For the text-containing cell, return its midpoint in (x, y) coordinate format. 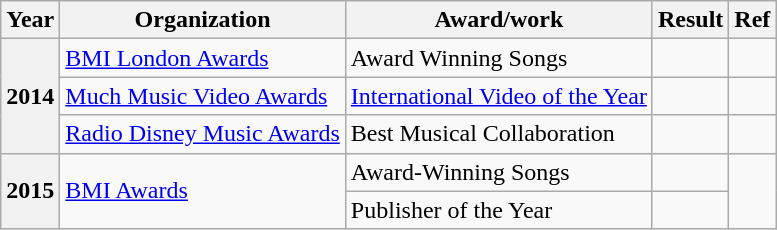
Award Winning Songs (498, 58)
Organization (203, 20)
BMI London Awards (203, 58)
Result (690, 20)
Award/work (498, 20)
Much Music Video Awards (203, 96)
2015 (30, 191)
2014 (30, 96)
Best Musical Collaboration (498, 134)
Year (30, 20)
Publisher of the Year (498, 210)
BMI Awards (203, 191)
Ref (752, 20)
Radio Disney Music Awards (203, 134)
International Video of the Year (498, 96)
Award-Winning Songs (498, 172)
